From the cell containing the given text, extract its center point as (x, y) coordinate. 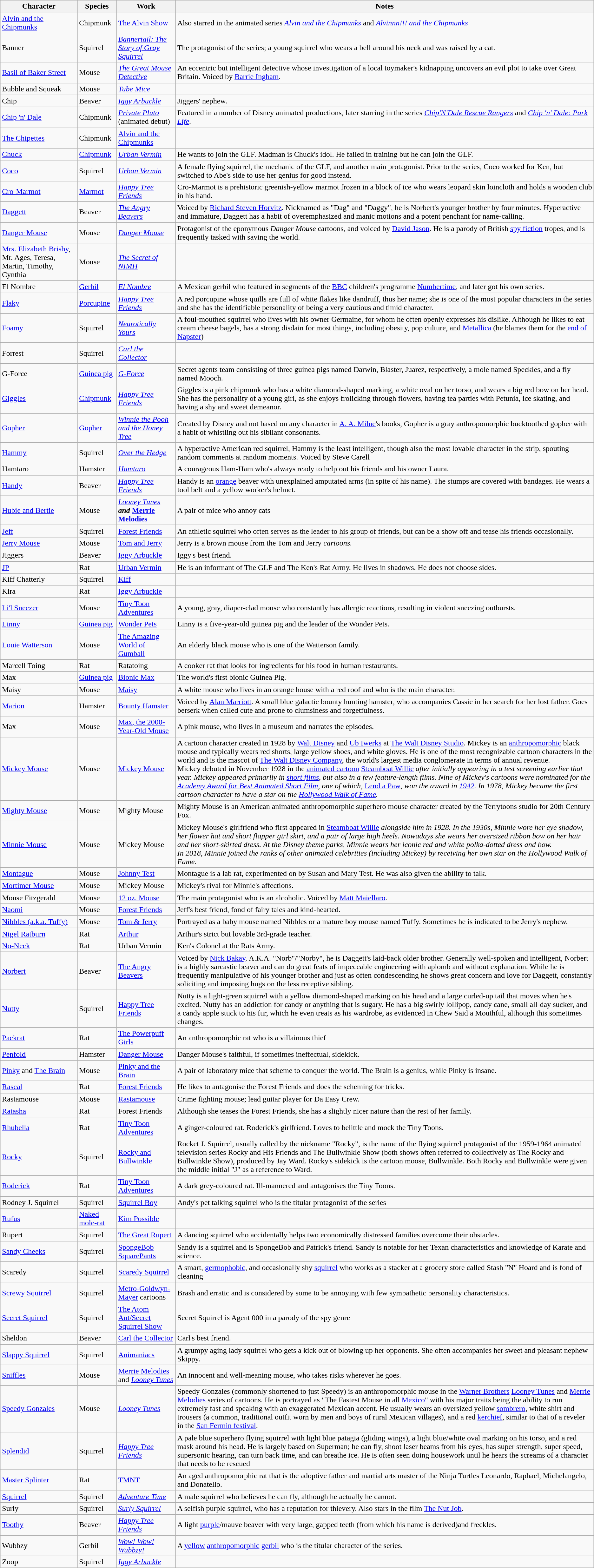
The Atom Ant/Secret Squirrel Show (146, 1318)
Featured in a number of Disney animated productions, later starring in the series Chip'N'Dale Rescue Rangers and Chip 'n' Dale: Park Life. (385, 117)
Scaredy Squirrel (146, 1272)
Toothy (39, 1525)
A Mexican gerbil who featured in segments of the BBC children's programme Numbertime, and later got his own series. (385, 287)
Although she teases the Forest Friends, she has a slightly nicer nature than the rest of her family. (385, 1111)
Sniffles (39, 1375)
A cooker rat that looks for ingredients for his food in human restaurants. (385, 665)
Speedy Gonzales (39, 1409)
A male squirrel who believes he can fly, although he actually he cannot. (385, 1496)
Kiff Chatterly (39, 579)
Slappy Squirrel (39, 1354)
Rodney J. Squirrel (39, 1202)
Basil of Baker Street (39, 72)
Mouse Fitzgerald (39, 898)
Work (146, 6)
Ratatoing (146, 665)
Bounty Hamster (146, 706)
Carl's best friend. (385, 1338)
Jiggers' nephew. (385, 101)
Over the Hedge (146, 453)
Jerry is a brown mouse from the Tom and Jerry cartoons. (385, 543)
Sandy is a squirrel and is SpongeBob and Patrick's friend. Sandy is notable for her Texan characteristics and knowledge of Karate and science. (385, 1252)
Linny is a five-year-old guinea pig and the leader of the Wonder Pets. (385, 624)
A pair of laboratory mice that scheme to conquer the world. The Brain is a genius, while Pinky is insane. (385, 1071)
Neurotically Yours (146, 328)
Handy (39, 486)
The Great Rupert (146, 1235)
Forrest (39, 353)
Mighty Mouse is an American animated anthropomorphic superhero mouse character created by the Terrytoons studio for 20th Century Fox. (385, 810)
No-Neck (39, 946)
Adventure Time (146, 1496)
Foamy (39, 328)
Jeff (39, 531)
Master Splinter (39, 1480)
Private Pluto (animated debut) (146, 117)
A dark grey-coloured rat. Ill-mannered and antagonises the Tiny Toons. (385, 1186)
Flaky (39, 303)
Johnny Test (146, 873)
Arthur (146, 934)
Mrs. Elizabeth Brisby, Mr. Ages, Teresa, Martin, Timothy, Cynthia (39, 262)
Splendid (39, 1451)
A pink mouse, who lives in a museum and narrates the episodes. (385, 727)
A young, gray, diaper-clad mouse who constantly has allergic reactions, resulting in violent sneezing outbursts. (385, 608)
Rocky and Bullwinkle (146, 1156)
Naked mole-rat (97, 1219)
Secret agents team consisting of three guinea pigs named Darwin, Blaster, Juarez, respectively, a mole named Speckles, and a fly named Mooch. (385, 374)
Merrie Melodies and Looney Tunes (146, 1375)
The Powerpuff Girls (146, 1038)
Norbert (39, 971)
Marcell Toing (39, 665)
Hammy (39, 453)
Giggles (39, 399)
Jiggers (39, 555)
Coco (39, 171)
A selfish purple squirrel, who has a reputation for thievery. Also stars in the film The Nut Job. (385, 1508)
The protagonist of the series; a young squirrel who wears a bell around his neck and was raised by a cat. (385, 48)
Nibbles (a.k.a. Tuffy) (39, 922)
Max, the 2000-Year-Old Mouse (146, 727)
Naomi (39, 910)
Nigel Ratburn (39, 934)
12 oz. Mouse (146, 898)
Kira (39, 592)
Iggy's best friend. (385, 555)
Ratasha (39, 1111)
An elderly black mouse who is one of the Watterson family. (385, 645)
Packrat (39, 1038)
Secret Squirrel (39, 1318)
Surly Squirrel (146, 1508)
Mortimer Mouse (39, 885)
An aged anthropomorphic rat that is the adoptive father and martial arts master of the Ninja Turtles Leonardo, Raphael, Michelangelo, and Donatello. (385, 1480)
Kim Possible (146, 1219)
An innocent and well-meaning mouse, who takes risks wherever he goes. (385, 1375)
Scaredy (39, 1272)
JP (39, 567)
A dancing squirrel who accidentally helps two economically distressed families overcome their obstacles. (385, 1235)
An anthropomorphic rat who is a villainous thief (385, 1038)
Roderick (39, 1186)
Jeff's best friend, fond of fairy tales and kind-hearted. (385, 910)
Metro-Goldwyn-Mayer cartoons (146, 1293)
Surly (39, 1508)
Looney Tunes and Merrie Melodies (146, 510)
Minnie Mouse (39, 844)
He wants to join the GLF. Madman is Chuck's idol. He failed in training but he can join the GLF. (385, 154)
Porcupine (97, 303)
Pinky and The Brain (39, 1071)
Rascal (39, 1087)
Zoop (39, 1562)
Marion (39, 706)
Hubie and Bertie (39, 510)
He likes to antagonise the Forest Friends and does the scheming for tricks. (385, 1087)
Looney Tunes (146, 1409)
Ken's Colonel at the Rats Army. (385, 946)
Kiff (146, 579)
Linny (39, 624)
The main protagonist who is an alcoholic. Voiced by Matt Maiellaro. (385, 898)
Bionic Max (146, 678)
Penfold (39, 1054)
Chuck (39, 154)
Notes (385, 6)
Rocky (39, 1156)
Bannertail: The Story of Gray Squirrel (146, 48)
Sandy Cheeks (39, 1252)
Louie Watterson (39, 645)
Daggett (39, 212)
Cro-Marmot (39, 191)
Banner (39, 48)
Species (97, 6)
Li'l Sneezer (39, 608)
Jerry Mouse (39, 543)
Danger Mouse's faithful, if sometimes ineffectual, sidekick. (385, 1054)
The Alvin Show (146, 23)
Screwy Squirrel (39, 1293)
Also starred in the animated series Alvin and the Chipmunks and Alvinnn!!! and the Chipmunks (385, 23)
Rupert (39, 1235)
Arthur's strict but lovable 3rd-grade teacher. (385, 934)
Andy's pet talking squirrel who is the titular protagonist of the series (385, 1202)
Portrayed as a baby mouse named Nibbles or a mature boy mouse named Tuffy. Sometimes he is indicated to be Jerry's nephew. (385, 922)
A light purple/mauve beaver with very large, gapped teeth (from which his name is derived)and freckles. (385, 1525)
Tube Mice (146, 89)
A smart, germophobic, and occasionally shy squirrel who works as a stacker at a grocery store called Stash "N" Hoard and is fond of cleaning (385, 1272)
Sheldon (39, 1338)
Brash and erratic and is considered by some to be annoying with few sympathetic personality characteristics. (385, 1293)
Pinky and the Brain (146, 1071)
Rhubella (39, 1127)
A yellow anthropomorphic gerbil who is the titular character of the series. (385, 1545)
Montague (39, 873)
Marmot (97, 191)
Character (39, 6)
An athletic squirrel who often serves as the leader to his group of friends, but can be a show off and tease his friends occasionally. (385, 531)
Mickey's rival for Minnie's affections. (385, 885)
A pair of mice who annoy cats (385, 510)
Montague is a lab rat, experimented on by Susan and Mary Test. He was also given the ability to talk. (385, 873)
Animaniacs (146, 1354)
The Secret of NIMH (146, 262)
Tom & Jerry (146, 922)
A courageous Ham-Ham who's always ready to help out his friends and his owner Laura. (385, 469)
Winnie the Pooh and the Honey Tree (146, 428)
Chip (39, 101)
Chip 'n' Dale (39, 117)
A ginger-coloured rat. Roderick's girlfriend. Loves to belittle and mock the Tiny Toons. (385, 1127)
Cro-Marmot is a prehistoric greenish-yellow marmot frozen in a block of ice who wears leopard skin loincloth and holds a wooden club in his hand. (385, 191)
A white mouse who lives in an orange house with a red roof and who is the main character. (385, 690)
Bubble and Squeak (39, 89)
Secret Squirrel is Agent 000 in a parody of the spy genre (385, 1318)
Tom and Jerry (146, 543)
Wow! Wow! Wubbzy! (146, 1545)
The Great Mouse Detective (146, 72)
SpongeBob SquarePants (146, 1252)
He is an informant of The GLF and The Ken's Rat Army. He lives in shadows. He does not choose sides. (385, 567)
The Chipettes (39, 138)
Nutty (39, 1009)
The world's first bionic Guinea Pig. (385, 678)
Wubbzy (39, 1545)
TMNT (146, 1480)
Crime fighting mouse; lead guitar player for Da Easy Crew. (385, 1099)
Squirrel Boy (146, 1202)
Rufus (39, 1219)
A grumpy aging lady squirrel who gets a kick out of blowing up her opponents. She often accompanies her sweet and pleasant nephew Skippy. (385, 1354)
The Amazing World of Gumball (146, 645)
Wonder Pets (146, 624)
